Output the (x, y) coordinate of the center of the cell containing the given text.  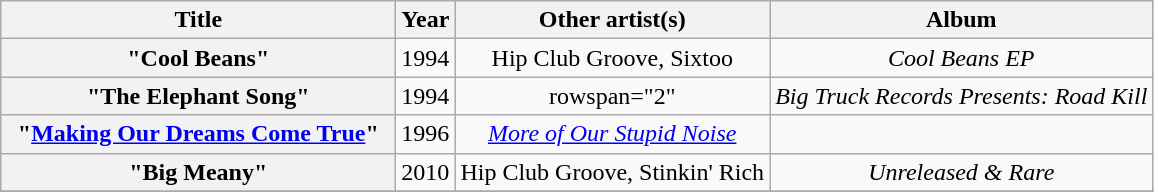
Year (426, 20)
1996 (426, 134)
Album (962, 20)
"Cool Beans" (198, 58)
"Big Meany" (198, 172)
Hip Club Groove, Sixtoo (612, 58)
Other artist(s) (612, 20)
"Making Our Dreams Come True" (198, 134)
Unreleased & Rare (962, 172)
2010 (426, 172)
"The Elephant Song" (198, 96)
rowspan="2" (612, 96)
Big Truck Records Presents: Road Kill (962, 96)
Title (198, 20)
Hip Club Groove, Stinkin' Rich (612, 172)
More of Our Stupid Noise (612, 134)
Cool Beans EP (962, 58)
